Pinpoint the cell where the given text exists, returning its [X, Y] midpoint coordinate. 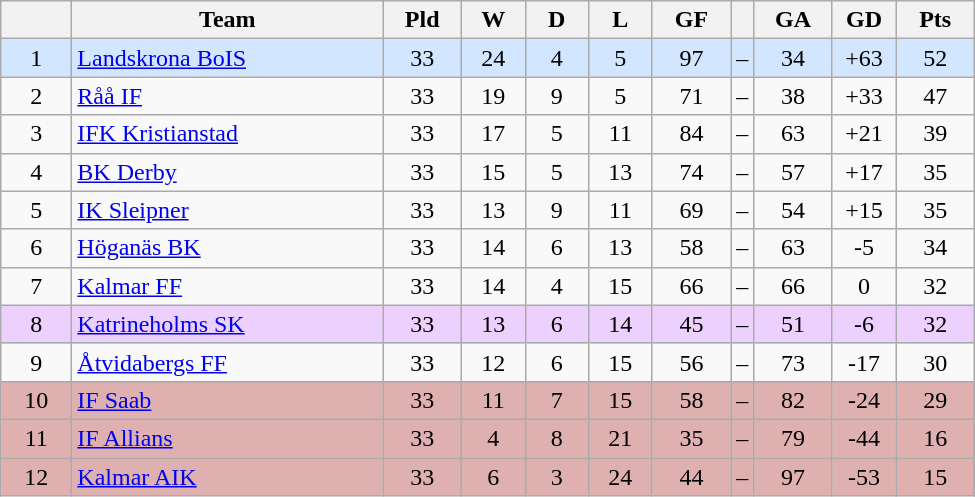
+63 [864, 58]
47 [936, 96]
Team [228, 20]
29 [936, 400]
-24 [864, 400]
-53 [864, 477]
Kalmar FF [228, 286]
21 [621, 438]
Råå IF [228, 96]
74 [692, 172]
BK Derby [228, 172]
+17 [864, 172]
39 [936, 134]
79 [794, 438]
82 [794, 400]
19 [493, 96]
73 [794, 362]
-17 [864, 362]
52 [936, 58]
GF [692, 20]
W [493, 20]
+33 [864, 96]
38 [794, 96]
57 [794, 172]
16 [936, 438]
Landskrona BoIS [228, 58]
IK Sleipner [228, 210]
Pld [422, 20]
44 [692, 477]
30 [936, 362]
-44 [864, 438]
-5 [864, 248]
Kalmar AIK [228, 477]
IF Saab [228, 400]
IF Allians [228, 438]
2 [36, 96]
17 [493, 134]
IFK Kristianstad [228, 134]
-6 [864, 324]
84 [692, 134]
1 [36, 58]
+15 [864, 210]
51 [794, 324]
GA [794, 20]
Åtvidabergs FF [228, 362]
45 [692, 324]
54 [794, 210]
10 [36, 400]
Katrineholms SK [228, 324]
+21 [864, 134]
69 [692, 210]
71 [692, 96]
Pts [936, 20]
D [557, 20]
56 [692, 362]
0 [864, 286]
L [621, 20]
Höganäs BK [228, 248]
GD [864, 20]
